Locate the cell with the specified text and output its (X, Y) center coordinate. 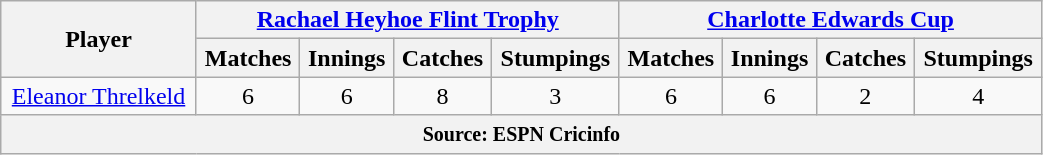
8 (443, 96)
3 (555, 96)
2 (865, 96)
4 (978, 96)
Source: ESPN Cricinfo (522, 134)
Eleanor Threlkeld (99, 96)
Player (99, 39)
Rachael Heyhoe Flint Trophy (408, 20)
Charlotte Edwards Cup (830, 20)
